Locate the cell with the specified text and output its [X, Y] center coordinate. 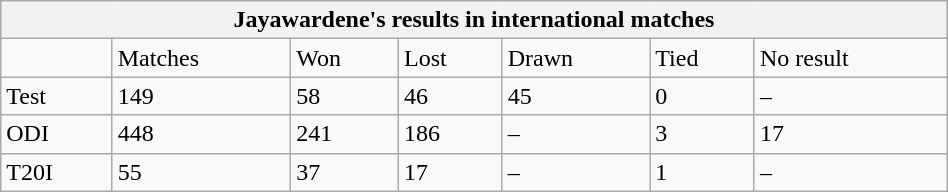
Drawn [576, 58]
58 [345, 96]
241 [345, 134]
46 [450, 96]
186 [450, 134]
448 [201, 134]
45 [576, 96]
149 [201, 96]
Matches [201, 58]
ODI [56, 134]
0 [702, 96]
Won [345, 58]
1 [702, 172]
Test [56, 96]
55 [201, 172]
No result [850, 58]
T20I [56, 172]
37 [345, 172]
3 [702, 134]
Jayawardene's results in international matches [474, 20]
Tied [702, 58]
Lost [450, 58]
